Identify which cell holds the provided text, then report its [x, y] central coordinate. 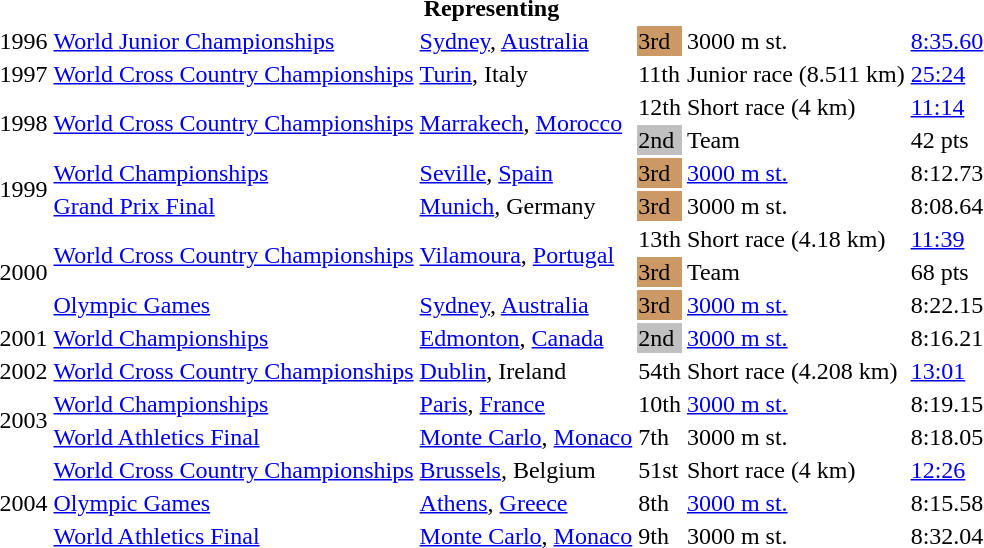
Marrakech, Morocco [526, 124]
Brussels, Belgium [526, 470]
Seville, Spain [526, 173]
Vilamoura, Portugal [526, 256]
Junior race (8.511 km) [796, 74]
Short race (4.18 km) [796, 239]
World Athletics Final [234, 437]
11th [660, 74]
8th [660, 503]
13th [660, 239]
Grand Prix Final [234, 206]
51st [660, 470]
Turin, Italy [526, 74]
Munich, Germany [526, 206]
Monte Carlo, Monaco [526, 437]
10th [660, 404]
Short race (4.208 km) [796, 371]
Edmonton, Canada [526, 338]
7th [660, 437]
54th [660, 371]
Dublin, Ireland [526, 371]
World Junior Championships [234, 41]
Paris, France [526, 404]
Athens, Greece [526, 503]
12th [660, 107]
